For the text-containing cell, return its midpoint in [X, Y] coordinate format. 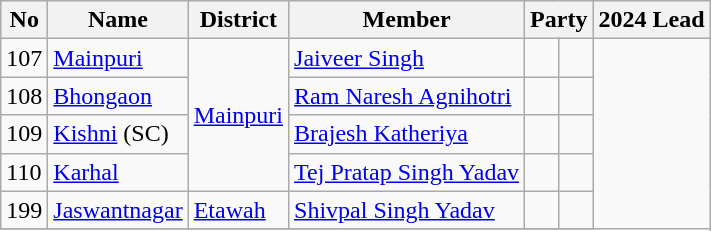
Shivpal Singh Yadav [407, 210]
109 [24, 134]
Jaswantnagar [118, 210]
Ram Naresh Agnihotri [407, 96]
Tej Pratap Singh Yadav [407, 172]
107 [24, 58]
Etawah [238, 210]
108 [24, 96]
110 [24, 172]
Brajesh Katheriya [407, 134]
Kishni (SC) [118, 134]
Karhal [118, 172]
Jaiveer Singh [407, 58]
199 [24, 210]
Name [118, 20]
Party [559, 20]
District [238, 20]
Bhongaon [118, 96]
Member [407, 20]
No [24, 20]
2024 Lead [652, 20]
